Detect which cell encompasses the target text, then output its [X, Y] center coordinate. 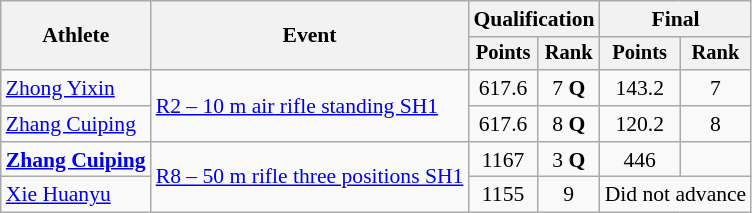
1155 [502, 195]
Final [676, 19]
Qualification [534, 19]
Did not advance [676, 195]
Zhong Yixin [76, 88]
Xie Huanyu [76, 195]
1167 [502, 160]
9 [569, 195]
8 Q [569, 124]
143.2 [640, 88]
R2 – 10 m air rifle standing SH1 [310, 106]
Event [310, 36]
R8 – 50 m rifle three positions SH1 [310, 178]
Athlete [76, 36]
446 [640, 160]
7 Q [569, 88]
3 Q [569, 160]
8 [716, 124]
120.2 [640, 124]
7 [716, 88]
